Provide the (x, y) coordinate of the cell's center where the given text is located.  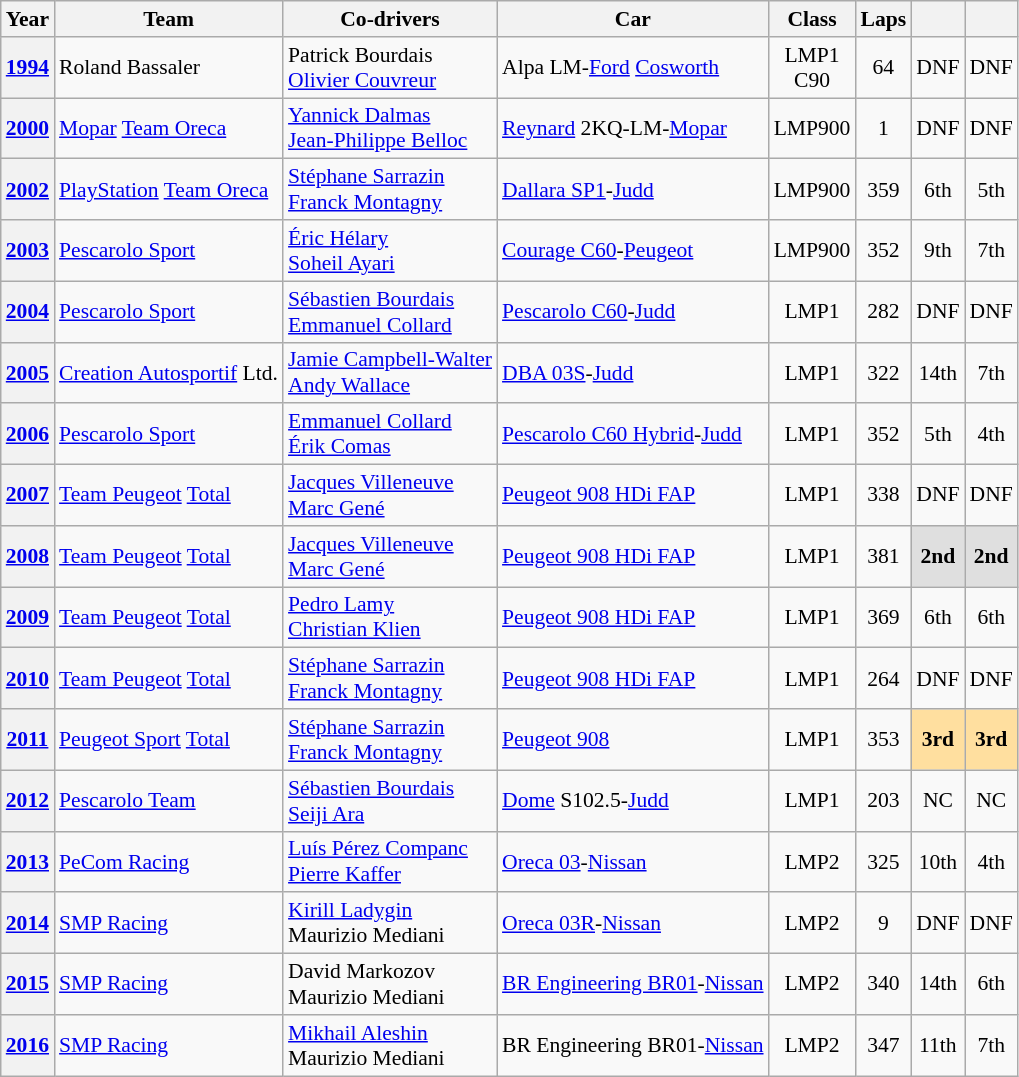
9 (883, 924)
2014 (28, 924)
11th (938, 1046)
Emmanuel Collard Érik Comas (390, 434)
PlayStation Team Oreca (168, 190)
Year (28, 19)
203 (883, 800)
2010 (28, 678)
Reynard 2KQ-LM-Mopar (633, 128)
2009 (28, 618)
369 (883, 618)
381 (883, 556)
1994 (28, 68)
Team (168, 19)
LMP1C90 (812, 68)
2013 (28, 862)
2006 (28, 434)
264 (883, 678)
2011 (28, 740)
Patrick Bourdais Olivier Couvreur (390, 68)
340 (883, 984)
Roland Bassaler (168, 68)
1 (883, 128)
DBA 03S-Judd (633, 372)
Peugeot Sport Total (168, 740)
2000 (28, 128)
Alpa LM-Ford Cosworth (633, 68)
Sébastien Bourdais Emmanuel Collard (390, 312)
Éric Hélary Soheil Ayari (390, 250)
Oreca 03R-Nissan (633, 924)
10th (938, 862)
Oreca 03-Nissan (633, 862)
Yannick Dalmas Jean-Philippe Belloc (390, 128)
Pedro Lamy Christian Klien (390, 618)
325 (883, 862)
Mopar Team Oreca (168, 128)
Pescarolo Team (168, 800)
338 (883, 496)
Sébastien Bourdais Seiji Ara (390, 800)
322 (883, 372)
2015 (28, 984)
353 (883, 740)
Dallara SP1-Judd (633, 190)
Co-drivers (390, 19)
347 (883, 1046)
Creation Autosportif Ltd. (168, 372)
Kirill Ladygin Maurizio Mediani (390, 924)
2008 (28, 556)
Dome S102.5-Judd (633, 800)
Car (633, 19)
2007 (28, 496)
282 (883, 312)
Luís Pérez Companc Pierre Kaffer (390, 862)
2012 (28, 800)
Peugeot 908 (633, 740)
64 (883, 68)
Pescarolo C60-Judd (633, 312)
9th (938, 250)
2003 (28, 250)
2004 (28, 312)
2016 (28, 1046)
359 (883, 190)
Pescarolo C60 Hybrid-Judd (633, 434)
David Markozov Maurizio Mediani (390, 984)
Courage C60-Peugeot (633, 250)
PeCom Racing (168, 862)
Mikhail Aleshin Maurizio Mediani (390, 1046)
Class (812, 19)
2005 (28, 372)
Jamie Campbell-Walter Andy Wallace (390, 372)
2002 (28, 190)
Laps (883, 19)
